Identify which cell holds the provided text, then report its (X, Y) central coordinate. 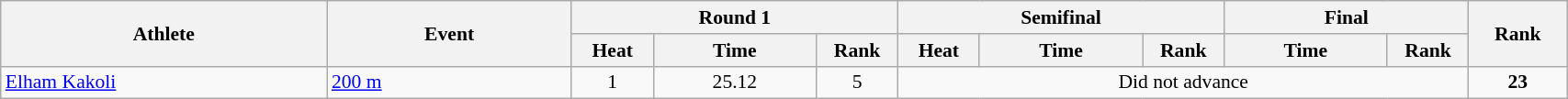
Event (449, 33)
Round 1 (735, 17)
Did not advance (1183, 82)
23 (1517, 82)
200 m (449, 82)
Elham Kakoli (164, 82)
Semifinal (1060, 17)
1 (612, 82)
Athlete (164, 33)
5 (858, 82)
Final (1347, 17)
25.12 (735, 82)
